From the cell containing the given text, extract its center point as (x, y) coordinate. 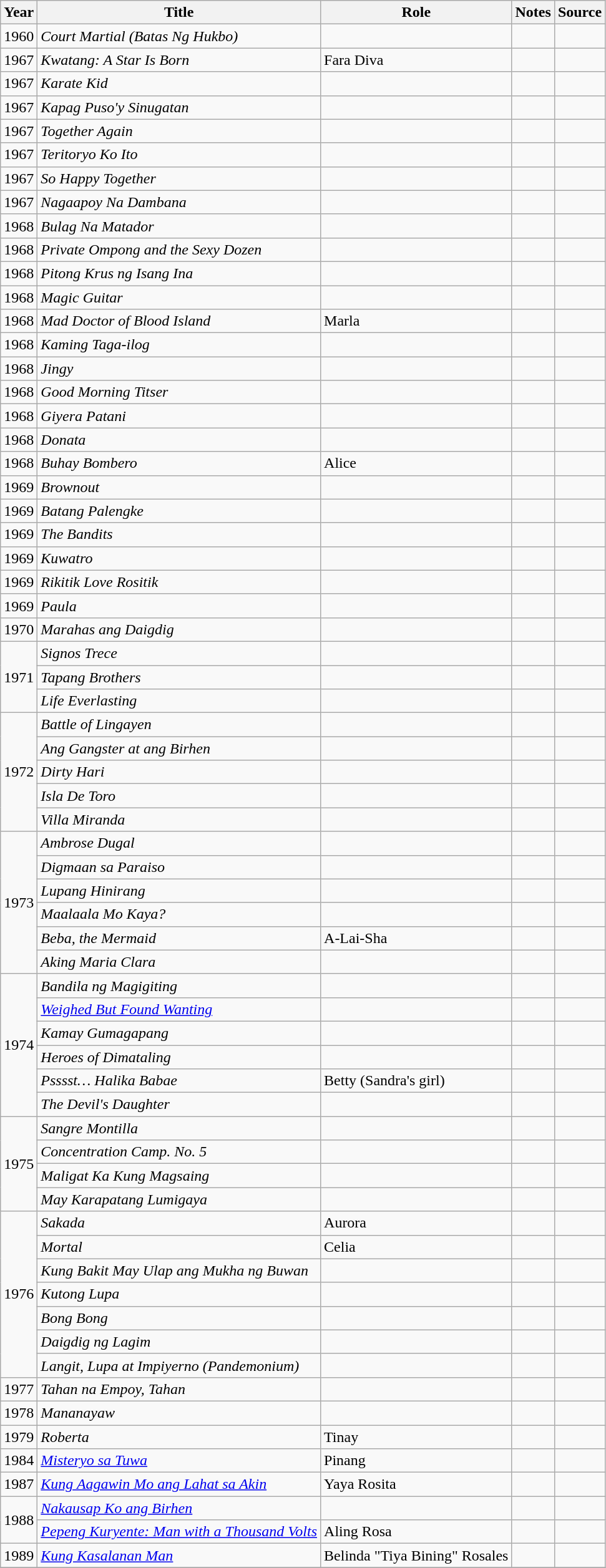
Batang Palengke (179, 511)
Ambrose Dugal (179, 843)
Pitong Krus ng Isang Ina (179, 273)
Villa Miranda (179, 820)
Tahan na Empoy, Tahan (179, 1389)
Magic Guitar (179, 298)
1989 (19, 1556)
Jingy (179, 369)
1973 (19, 903)
May Karapatang Lumigaya (179, 1199)
1971 (19, 677)
So Happy Together (179, 178)
Bandila ng Magigiting (179, 985)
Roberta (179, 1436)
Mortal (179, 1247)
Giyera Patani (179, 416)
1972 (19, 772)
Rikitik Love Rositik (179, 582)
1974 (19, 1045)
Kuwatro (179, 558)
1978 (19, 1413)
Belinda "Tiya Bining" Rosales (416, 1556)
Donata (179, 440)
Beba, the Mermaid (179, 938)
Tapang Brothers (179, 677)
Kamay Gumagapang (179, 1033)
Tinay (416, 1436)
Nagaapoy Na Dambana (179, 202)
1979 (19, 1436)
Kung Kasalanan Man (179, 1556)
Ang Gangster at ang Birhen (179, 748)
Kutong Lupa (179, 1294)
Sakada (179, 1223)
Karate Kid (179, 84)
Source (579, 12)
Concentration Camp. No. 5 (179, 1152)
Court Martial (Batas Ng Hukbo) (179, 36)
Together Again (179, 131)
Good Morning Titser (179, 392)
1975 (19, 1164)
Teritoryo Ko Ito (179, 155)
1977 (19, 1389)
Mad Doctor of Blood Island (179, 321)
Aling Rosa (416, 1532)
Private Ompong and the Sexy Dozen (179, 249)
Signos Trece (179, 653)
Alice (416, 463)
Celia (416, 1247)
Aking Maria Clara (179, 962)
Kung Aagawin Mo ang Lahat sa Akin (179, 1484)
Weighed But Found Wanting (179, 1009)
A-Lai-Sha (416, 938)
Misteryo sa Tuwa (179, 1461)
1970 (19, 629)
Paula (179, 606)
Title (179, 12)
Langit, Lupa at Impiyerno (Pandemonium) (179, 1365)
1976 (19, 1294)
Isla De Toro (179, 796)
Notes (533, 12)
Fara Diva (416, 60)
Daigdig ng Lagim (179, 1342)
The Devil's Daughter (179, 1105)
Lupang Hinirang (179, 891)
The Bandits (179, 535)
1984 (19, 1461)
Bong Bong (179, 1318)
Nakausap Ko ang Birhen (179, 1508)
Kapag Puso'y Sinugatan (179, 107)
Maalaala Mo Kaya? (179, 914)
1987 (19, 1484)
Digmaan sa Paraiso (179, 867)
Battle of Lingayen (179, 725)
Betty (Sandra's girl) (416, 1081)
Year (19, 12)
Pepeng Kuryente: Man with a Thousand Volts (179, 1532)
Marla (416, 321)
Sangre Montilla (179, 1128)
Brownout (179, 487)
Dirty Hari (179, 772)
Kwatang: A Star Is Born (179, 60)
Kung Bakit May Ulap ang Mukha ng Buwan (179, 1270)
Kaming Taga-ilog (179, 345)
Pinang (416, 1461)
Maligat Ka Kung Magsaing (179, 1176)
Heroes of Dimataling (179, 1057)
Aurora (416, 1223)
Role (416, 12)
1988 (19, 1520)
Psssst… Halika Babae (179, 1081)
Buhay Bombero (179, 463)
Marahas ang Daigdig (179, 629)
Mananayaw (179, 1413)
Life Everlasting (179, 701)
Yaya Rosita (416, 1484)
Bulag Na Matador (179, 226)
1960 (19, 36)
